Output the [X, Y] coordinate of the center of the cell containing the given text.  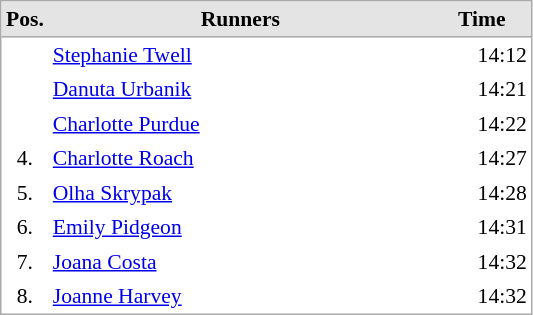
Stephanie Twell [240, 55]
8. [26, 296]
Olha Skrypak [240, 193]
Time [482, 20]
4. [26, 158]
7. [26, 261]
Pos. [26, 20]
Runners [240, 20]
14:31 [482, 227]
5. [26, 193]
Joanne Harvey [240, 296]
14:12 [482, 55]
Emily Pidgeon [240, 227]
6. [26, 227]
14:28 [482, 193]
Charlotte Purdue [240, 123]
14:21 [482, 89]
14:27 [482, 158]
Joana Costa [240, 261]
Danuta Urbanik [240, 89]
Charlotte Roach [240, 158]
14:22 [482, 123]
